For the text-containing cell, return its midpoint in (x, y) coordinate format. 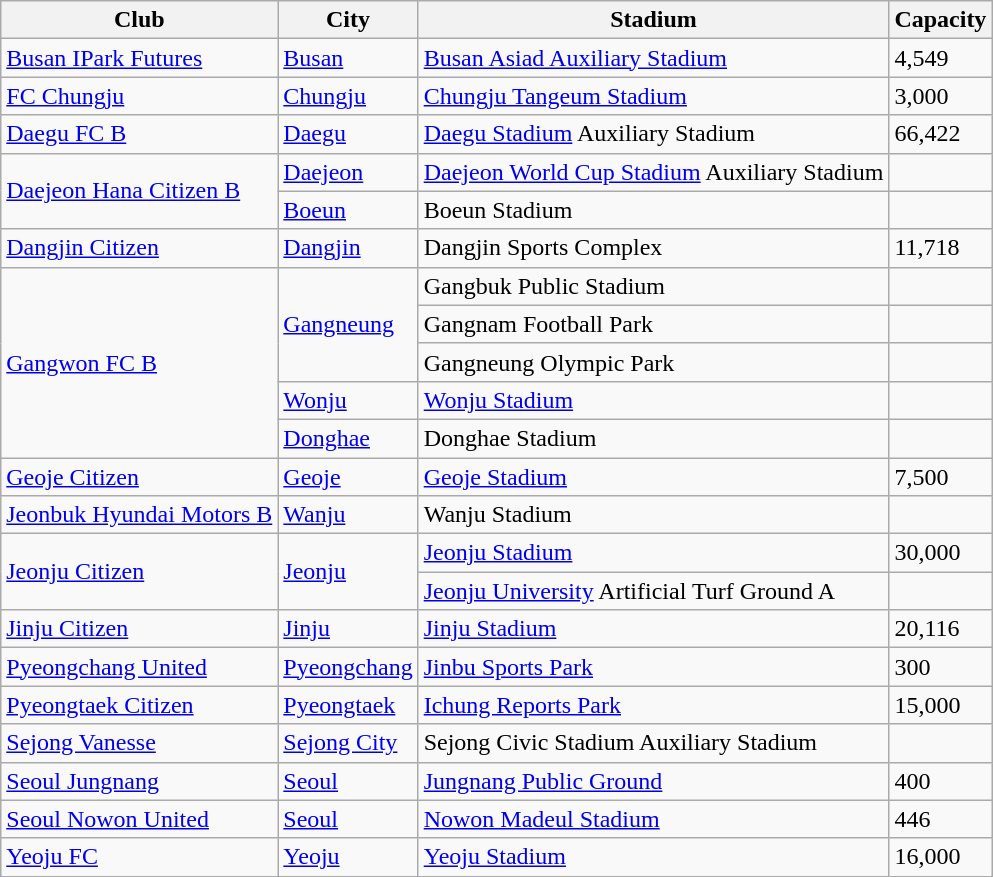
Gangbuk Public Stadium (654, 286)
Yeoju Stadium (654, 857)
446 (940, 819)
Sejong City (348, 743)
15,000 (940, 705)
Wonju (348, 400)
Jinju Stadium (654, 629)
Jeonju Citizen (140, 572)
Pyeongchang (348, 667)
20,116 (940, 629)
Ichung Reports Park (654, 705)
Busan IPark Futures (140, 58)
Wanju (348, 515)
Gangneung Olympic Park (654, 362)
Gangwon FC B (140, 362)
Dangjin Citizen (140, 248)
66,422 (940, 134)
Donghae Stadium (654, 438)
Seoul Jungnang (140, 781)
Jinju Citizen (140, 629)
Jinju (348, 629)
Jeonju (348, 572)
Wanju Stadium (654, 515)
Stadium (654, 20)
Nowon Madeul Stadium (654, 819)
Pyeongtaek (348, 705)
Daegu Stadium Auxiliary Stadium (654, 134)
Dangjin (348, 248)
30,000 (940, 553)
Pyeongchang United (140, 667)
Yeoju (348, 857)
Daegu FC B (140, 134)
Jinbu Sports Park (654, 667)
Daejeon World Cup Stadium Auxiliary Stadium (654, 172)
Jeonju Stadium (654, 553)
FC Chungju (140, 96)
Jungnang Public Ground (654, 781)
Daejeon (348, 172)
3,000 (940, 96)
Yeoju FC (140, 857)
300 (940, 667)
Daejeon Hana Citizen B (140, 191)
Club (140, 20)
Busan Asiad Auxiliary Stadium (654, 58)
7,500 (940, 477)
Chungju (348, 96)
Busan (348, 58)
Boeun (348, 210)
Sejong Civic Stadium Auxiliary Stadium (654, 743)
Gangnam Football Park (654, 324)
400 (940, 781)
Gangneung (348, 324)
Donghae (348, 438)
4,549 (940, 58)
Pyeongtaek Citizen (140, 705)
Seoul Nowon United (140, 819)
City (348, 20)
Geoje Stadium (654, 477)
Geoje (348, 477)
Daegu (348, 134)
11,718 (940, 248)
Boeun Stadium (654, 210)
Jeonju University Artificial Turf Ground A (654, 591)
Jeonbuk Hyundai Motors B (140, 515)
Dangjin Sports Complex (654, 248)
Chungju Tangeum Stadium (654, 96)
Wonju Stadium (654, 400)
16,000 (940, 857)
Capacity (940, 20)
Sejong Vanesse (140, 743)
Geoje Citizen (140, 477)
